Find where the given text appears and provide that cell's center as (x, y) coordinate. 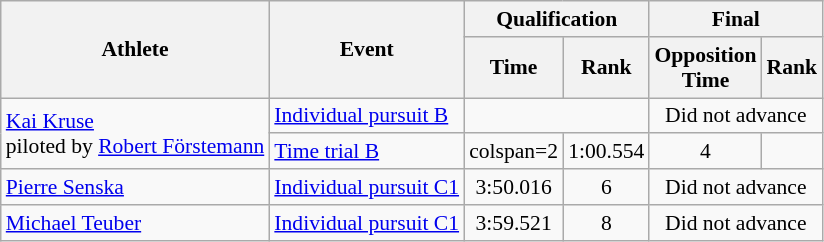
Michael Teuber (136, 223)
Kai Krusepiloted by Robert Förstemann (136, 134)
8 (606, 223)
Time (514, 68)
1:00.554 (606, 152)
4 (705, 152)
Event (366, 50)
OppositionTime (705, 68)
Qualification (556, 19)
3:50.016 (514, 187)
Athlete (136, 50)
Pierre Senska (136, 187)
Final (736, 19)
6 (606, 187)
Individual pursuit B (366, 116)
colspan=2 (514, 152)
Time trial B (366, 152)
3:59.521 (514, 223)
